Find where the given text appears and provide that cell's center as [X, Y] coordinate. 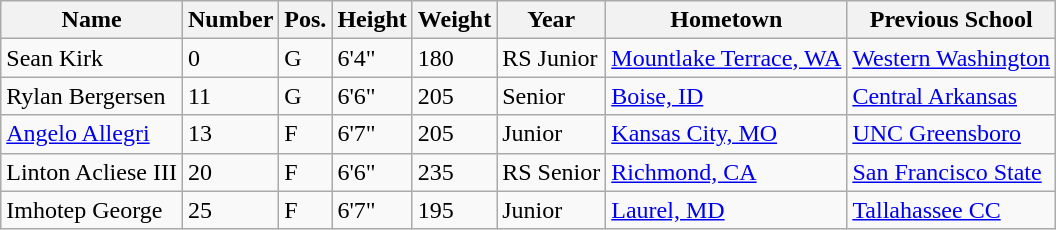
Linton Acliese III [92, 172]
Previous School [952, 20]
Angelo Allegri [92, 134]
Sean Kirk [92, 58]
0 [230, 58]
Name [92, 20]
6'4" [372, 58]
Laurel, MD [726, 210]
Western Washington [952, 58]
Weight [454, 20]
Richmond, CA [726, 172]
Mountlake Terrace, WA [726, 58]
Pos. [306, 20]
Year [552, 20]
San Francisco State [952, 172]
Imhotep George [92, 210]
Tallahassee CC [952, 210]
Rylan Bergersen [92, 96]
RS Junior [552, 58]
180 [454, 58]
195 [454, 210]
235 [454, 172]
Central Arkansas [952, 96]
11 [230, 96]
Kansas City, MO [726, 134]
13 [230, 134]
Height [372, 20]
20 [230, 172]
Boise, ID [726, 96]
UNC Greensboro [952, 134]
Senior [552, 96]
Number [230, 20]
25 [230, 210]
Hometown [726, 20]
RS Senior [552, 172]
